Identify which cell holds the provided text, then report its [x, y] central coordinate. 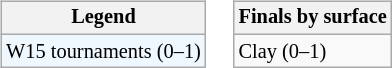
Clay (0–1) [313, 51]
Legend [103, 18]
Finals by surface [313, 18]
W15 tournaments (0–1) [103, 51]
